Capture the cell that displays the provided text and extract its (X, Y) central coordinate. 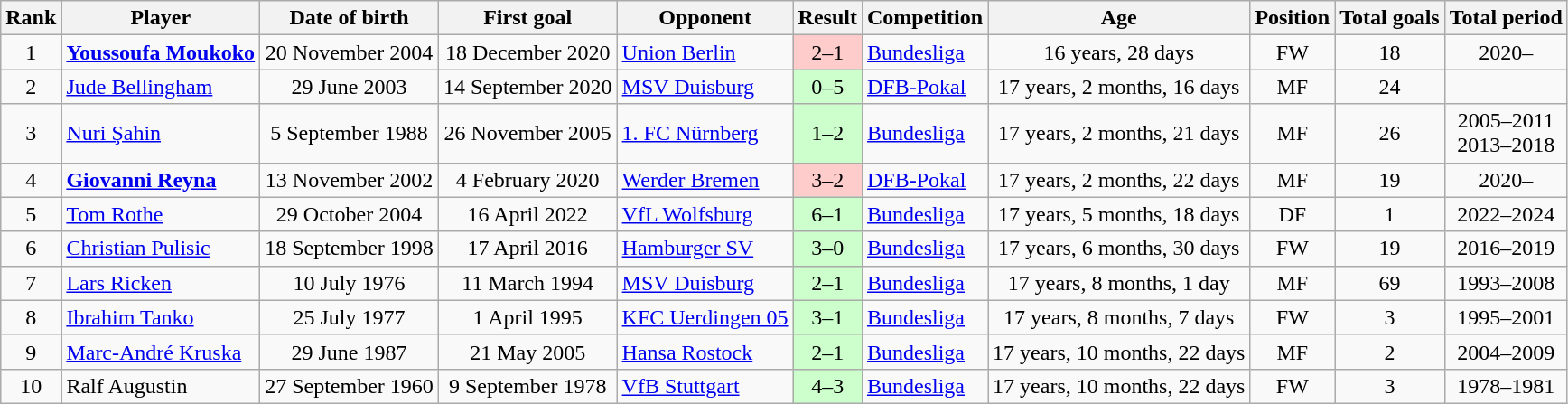
24 (1390, 87)
18 December 2020 (527, 52)
First goal (527, 18)
Giovanni Reyna (161, 180)
1 April 1995 (527, 317)
25 July 1977 (350, 317)
9 September 1978 (527, 386)
Total period (1506, 18)
Result (827, 18)
Player (161, 18)
4–3 (827, 386)
1. FC Nürnberg (705, 134)
9 (31, 352)
Hamburger SV (705, 249)
Union Berlin (705, 52)
69 (1390, 283)
3–2 (827, 180)
18 (1390, 52)
17 years, 5 months, 18 days (1119, 214)
Age (1119, 18)
Jude Bellingham (161, 87)
13 November 2002 (350, 180)
Ibrahim Tanko (161, 317)
20 November 2004 (350, 52)
Youssoufa Moukoko (161, 52)
4 February 2020 (527, 180)
Nuri Şahin (161, 134)
Opponent (705, 18)
27 September 1960 (350, 386)
29 June 2003 (350, 87)
17 years, 2 months, 21 days (1119, 134)
17 years, 2 months, 22 days (1119, 180)
18 September 1998 (350, 249)
6 (31, 249)
Marc-André Kruska (161, 352)
17 years, 2 months, 16 days (1119, 87)
14 September 2020 (527, 87)
0–5 (827, 87)
10 July 1976 (350, 283)
16 years, 28 days (1119, 52)
7 (31, 283)
KFC Uerdingen 05 (705, 317)
2004–2009 (1506, 352)
5 (31, 214)
Date of birth (350, 18)
Position (1293, 18)
26 November 2005 (527, 134)
5 September 1988 (350, 134)
Total goals (1390, 18)
2005–20112013–2018 (1506, 134)
3–0 (827, 249)
1–2 (827, 134)
Hansa Rostock (705, 352)
4 (31, 180)
Rank (31, 18)
Ralf Augustin (161, 386)
VfB Stuttgart (705, 386)
Werder Bremen (705, 180)
Tom Rothe (161, 214)
8 (31, 317)
6–1 (827, 214)
29 June 1987 (350, 352)
Christian Pulisic (161, 249)
29 October 2004 (350, 214)
26 (1390, 134)
1995–2001 (1506, 317)
10 (31, 386)
11 March 1994 (527, 283)
VfL Wolfsburg (705, 214)
1993–2008 (1506, 283)
17 April 2016 (527, 249)
2022–2024 (1506, 214)
3–1 (827, 317)
DF (1293, 214)
1978–1981 (1506, 386)
Competition (925, 18)
17 years, 8 months, 1 day (1119, 283)
17 years, 8 months, 7 days (1119, 317)
21 May 2005 (527, 352)
17 years, 6 months, 30 days (1119, 249)
16 April 2022 (527, 214)
2016–2019 (1506, 249)
Lars Ricken (161, 283)
